Provide the [X, Y] coordinate of the cell's center where the given text is located.  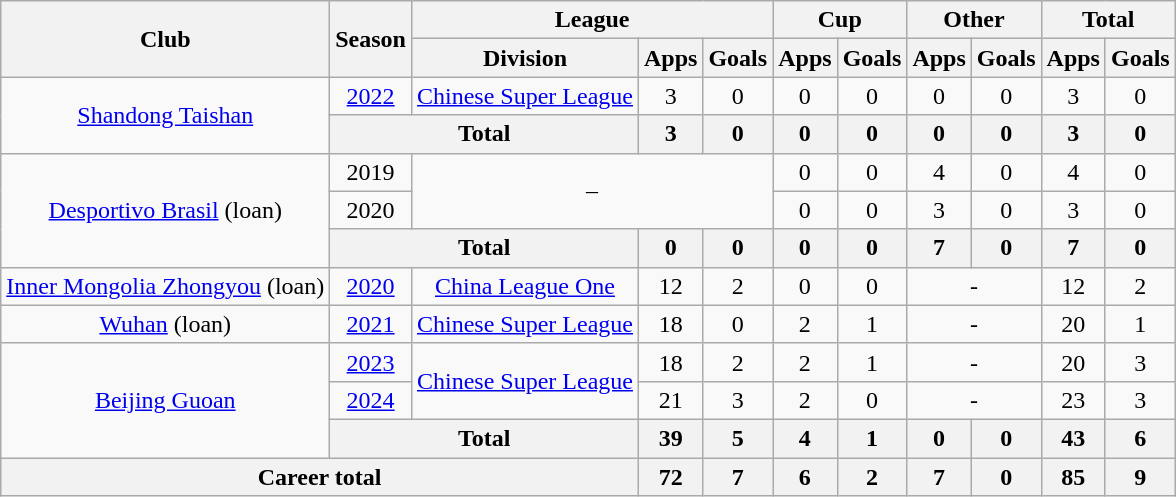
2021 [371, 324]
39 [670, 438]
Division [524, 58]
72 [670, 477]
21 [670, 400]
League [592, 20]
2023 [371, 362]
43 [1073, 438]
Other [974, 20]
China League One [524, 286]
85 [1073, 477]
Desportivo Brasil (loan) [166, 210]
2024 [371, 400]
Career total [320, 477]
Season [371, 39]
2022 [371, 96]
9 [1140, 477]
23 [1073, 400]
Club [166, 39]
Wuhan (loan) [166, 324]
Beijing Guoan [166, 400]
Inner Mongolia Zhongyou (loan) [166, 286]
5 [738, 438]
2019 [371, 172]
Shandong Taishan [166, 115]
– [592, 191]
Cup [840, 20]
